Detect which cell encompasses the target text, then output its [x, y] center coordinate. 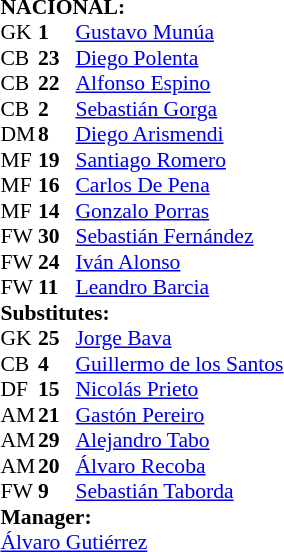
14 [57, 211]
Leandro Barcia [179, 287]
19 [57, 160]
Carlos De Pena [179, 185]
Sebastián Gorga [179, 109]
Manager: [142, 517]
Santiago Romero [179, 160]
25 [57, 339]
Jorge Bava [179, 339]
Gonzalo Porras [179, 211]
Guillermo de los Santos [179, 364]
30 [57, 237]
9 [57, 491]
4 [57, 364]
8 [57, 135]
22 [57, 83]
Sebastián Taborda [179, 491]
Alejandro Tabo [179, 441]
Alfonso Espino [179, 83]
Gastón Pereiro [179, 415]
Iván Alonso [179, 262]
16 [57, 185]
DF [19, 389]
Nicolás Prieto [179, 389]
DM [19, 135]
24 [57, 262]
Diego Arismendi [179, 135]
11 [57, 287]
Álvaro Recoba [179, 466]
21 [57, 415]
20 [57, 466]
29 [57, 441]
Sebastián Fernández [179, 237]
Substitutes: [142, 313]
1 [57, 33]
Gustavo Munúa [179, 33]
15 [57, 389]
23 [57, 58]
2 [57, 109]
Diego Polenta [179, 58]
